Scan for the cell matching the given text and deliver its (X, Y) coordinate at center. 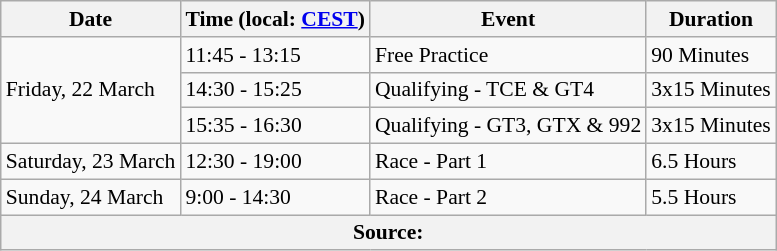
6.5 Hours (710, 162)
9:00 - 14:30 (275, 197)
5.5 Hours (710, 197)
15:35 - 16:30 (275, 126)
Saturday, 23 March (91, 162)
12:30 - 19:00 (275, 162)
90 Minutes (710, 55)
Free Practice (508, 55)
Date (91, 19)
14:30 - 15:25 (275, 90)
11:45 - 13:15 (275, 55)
Qualifying - TCE & GT4 (508, 90)
Friday, 22 March (91, 90)
Sunday, 24 March (91, 197)
Race - Part 2 (508, 197)
Duration (710, 19)
Qualifying - GT3, GTX & 992 (508, 126)
Source: (388, 233)
Race - Part 1 (508, 162)
Event (508, 19)
Time (local: CEST) (275, 19)
